Search for the cell housing the specified text and yield its [X, Y] center coordinate. 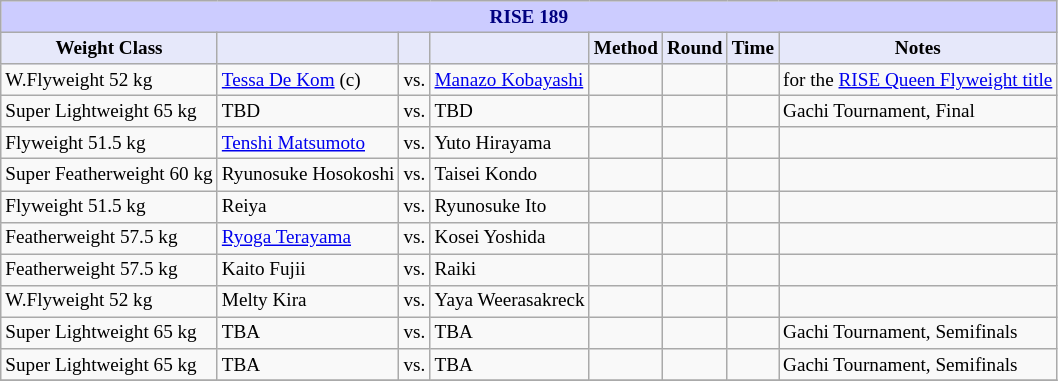
RISE 189 [529, 17]
Gachi Tournament, Final [917, 111]
Ryunosuke Hosokoshi [308, 175]
Yuto Hirayama [510, 143]
Taisei Kondo [510, 175]
Time [752, 48]
Raiki [510, 270]
Kaito Fujii [308, 270]
Reiya [308, 206]
Melty Kira [308, 301]
Notes [917, 48]
for the RISE Queen Flyweight title [917, 80]
Round [694, 48]
Weight Class [110, 48]
Ryoga Terayama [308, 238]
Ryunosuke Ito [510, 206]
Manazo Kobayashi [510, 80]
Tessa De Kom (c) [308, 80]
Super Featherweight 60 kg [110, 175]
Yaya Weerasakreck [510, 301]
Method [626, 48]
Kosei Yoshida [510, 238]
Tenshi Matsumoto [308, 143]
